Return the (X, Y) coordinate for the center point of the cell that contains the specified text.  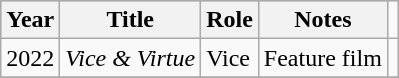
Year (30, 20)
Role (230, 20)
Feature film (322, 58)
2022 (30, 58)
Vice (230, 58)
Notes (322, 20)
Vice & Virtue (130, 58)
Title (130, 20)
